Provide the (X, Y) coordinate of the cell's center where the given text is located.  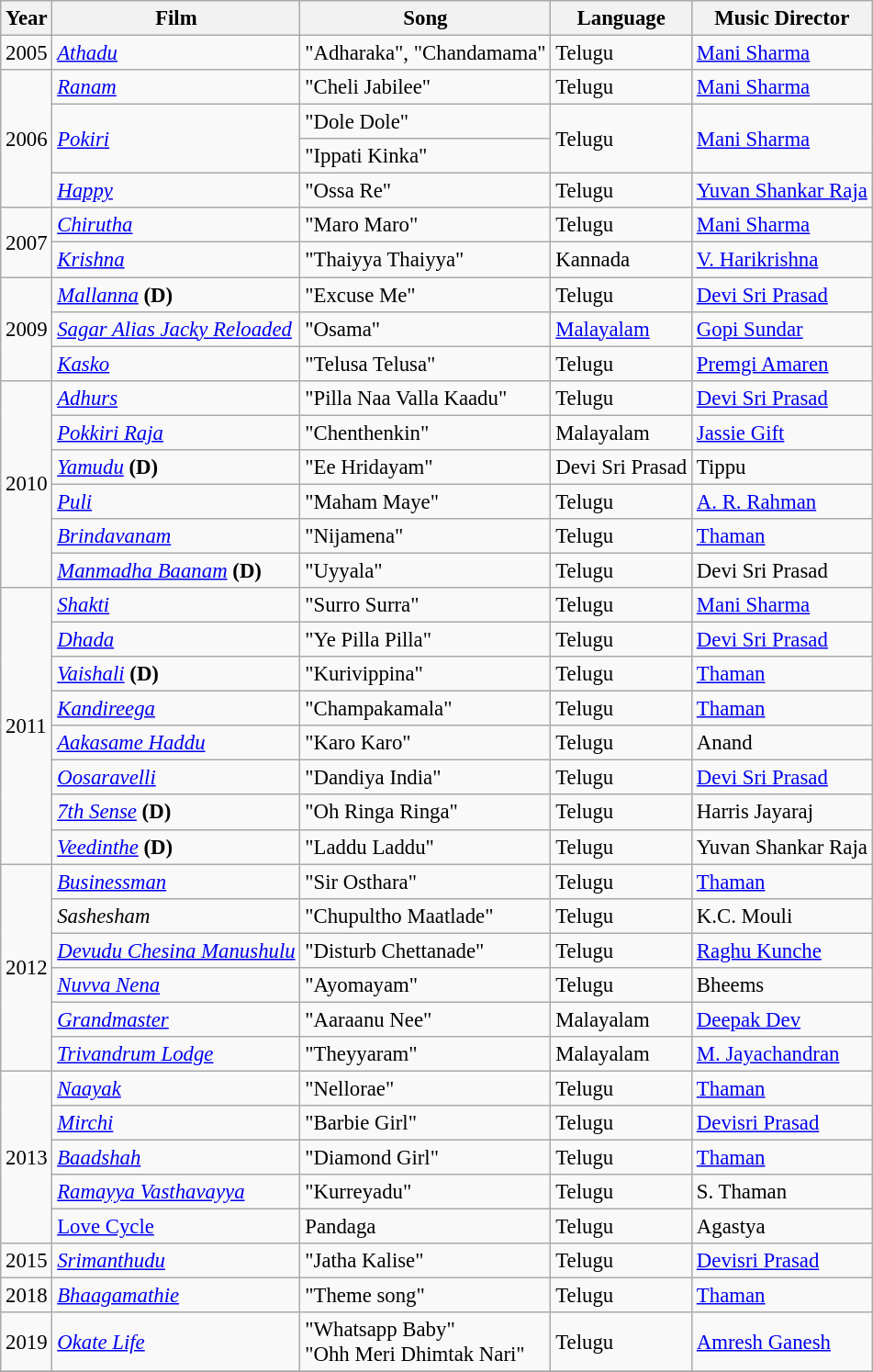
Harris Jayaraj (782, 813)
Happy (176, 191)
Bheems (782, 985)
"Maro Maro" (426, 225)
Grandmaster (176, 1019)
Pandaga (426, 1227)
"Nellorae" (426, 1088)
Devudu Chesina Manushulu (176, 950)
Krishna (176, 260)
"Surro Surra" (426, 605)
Puli (176, 501)
Tippu (782, 467)
Music Director (782, 18)
7th Sense (D) (176, 813)
Pokkiri Raja (176, 433)
"Adharaka", "Chandamama" (426, 53)
Athadu (176, 53)
"Theyyaram" (426, 1054)
Nuvva Nena (176, 985)
"Barbie Girl" (426, 1123)
Mirchi (176, 1123)
2011 (27, 725)
2007 (27, 242)
Veedinthe (D) (176, 847)
Naayak (176, 1088)
Mallanna (D) (176, 295)
2013 (27, 1157)
Premgi Amaren (782, 364)
M. Jayachandran (782, 1054)
Anand (782, 743)
Dhada (176, 640)
A. R. Rahman (782, 501)
Kandireega (176, 709)
"Nijamena" (426, 536)
2009 (27, 329)
2015 (27, 1261)
"Disturb Chettanade" (426, 950)
Aakasame Haddu (176, 743)
"Thaiyya Thaiyya" (426, 260)
K.C. Mouli (782, 916)
S. Thaman (782, 1192)
Gopi Sundar (782, 329)
Shakti (176, 605)
Ranam (176, 87)
"Dandiya India" (426, 778)
Oosaravelli (176, 778)
"Laddu Laddu" (426, 847)
Chirutha (176, 225)
"Karo Karo" (426, 743)
2006 (27, 139)
"Ippati Kinka" (426, 156)
"Telusa Telusa" (426, 364)
Film (176, 18)
"Aaraanu Nee" (426, 1019)
"Dole Dole" (426, 122)
Srimanthudu (176, 1261)
"Jatha Kalise" (426, 1261)
Love Cycle (176, 1227)
Deepak Dev (782, 1019)
Brindavanam (176, 536)
"Ayomayam" (426, 985)
Sagar Alias Jacky Reloaded (176, 329)
"Theme song" (426, 1296)
2012 (27, 968)
"Maham Maye" (426, 501)
"Ee Hridayam" (426, 467)
Kannada (621, 260)
"Champakamala" (426, 709)
"Ye Pilla Pilla" (426, 640)
2010 (27, 484)
Kasko (176, 364)
"Ossa Re" (426, 191)
"Diamond Girl" (426, 1158)
"Kurreyadu" (426, 1192)
Bhaagamathie (176, 1296)
"Osama" (426, 329)
Baadshah (176, 1158)
"Cheli Jabilee" (426, 87)
Raghu Kunche (782, 950)
Song (426, 18)
Language (621, 18)
"Uyyala" (426, 570)
Manmadha Baanam (D) (176, 570)
2005 (27, 53)
"Oh Ringa Ringa" (426, 813)
"Chenthenkin" (426, 433)
Jassie Gift (782, 433)
Year (27, 18)
Ramayya Vasthavayya (176, 1192)
"Kurivippina" (426, 674)
2018 (27, 1296)
Vaishali (D) (176, 674)
Sashesham (176, 916)
Agastya (782, 1227)
"Pilla Naa Valla Kaadu" (426, 398)
Yamudu (D) (176, 467)
Pokiri (176, 140)
"Excuse Me" (426, 295)
"Chupultho Maatlade" (426, 916)
Businessman (176, 882)
"Sir Osthara" (426, 882)
Trivandrum Lodge (176, 1054)
V. Harikrishna (782, 260)
Adhurs (176, 398)
